Detect which cell encompasses the target text, then output its (x, y) center coordinate. 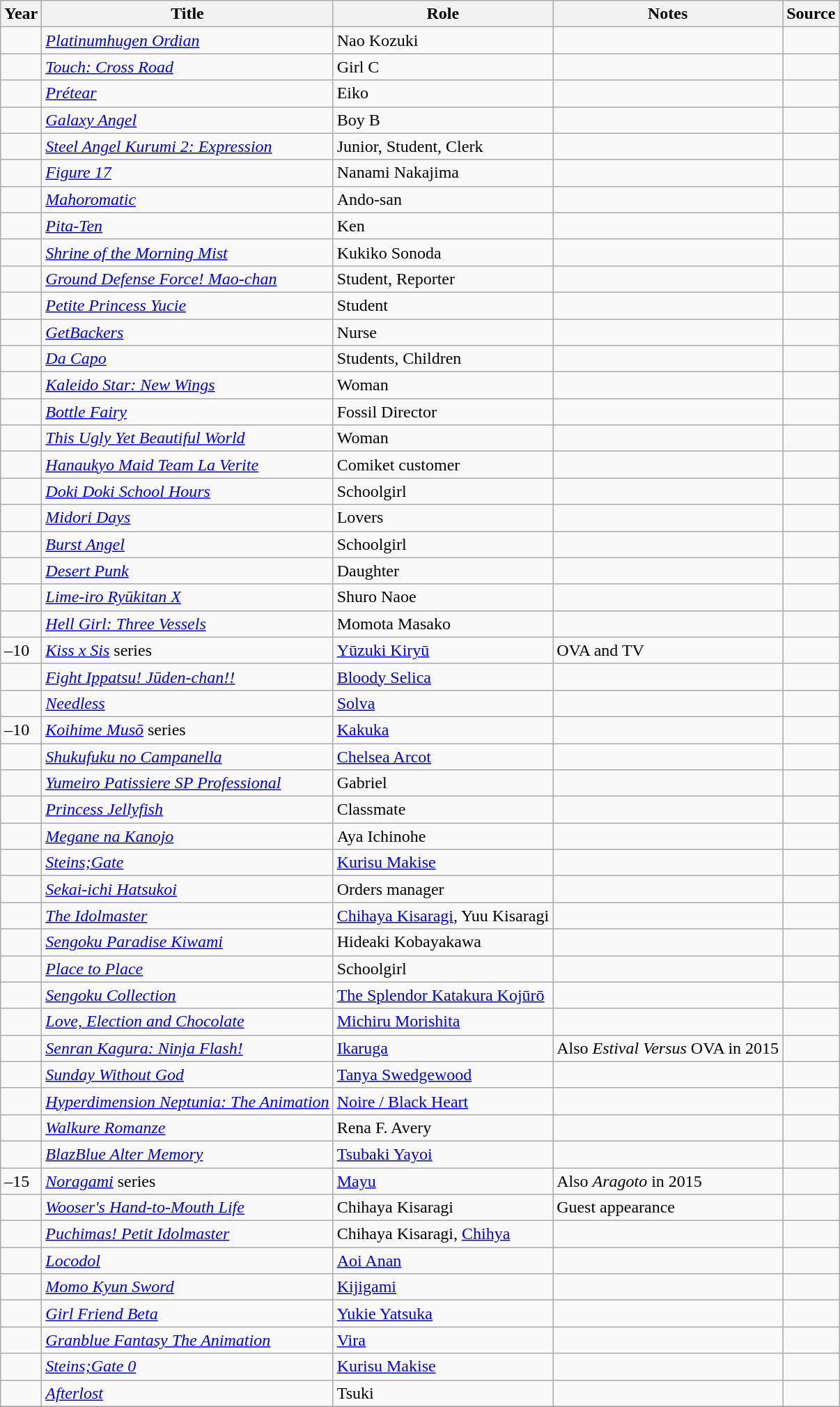
Kijigami (443, 1287)
Mahoromatic (187, 199)
Sengoku Collection (187, 995)
Midori Days (187, 518)
Also Aragoto in 2015 (668, 1181)
Sengoku Paradise Kiwami (187, 942)
Lovers (443, 518)
Hideaki Kobayakawa (443, 942)
Hell Girl: Three Vessels (187, 624)
Chihaya Kisaragi, Chihya (443, 1234)
Aya Ichinohe (443, 836)
GetBackers (187, 332)
–15 (21, 1181)
Puchimas! Petit Idolmaster (187, 1234)
Gabriel (443, 783)
Momota Masako (443, 624)
Figure 17 (187, 173)
Chihaya Kisaragi, Yuu Kisaragi (443, 916)
Yūzuki Kiryū (443, 650)
Kaleido Star: New Wings (187, 385)
Touch: Cross Road (187, 67)
Girl C (443, 67)
Yukie Yatsuka (443, 1314)
Fossil Director (443, 412)
Ground Defense Force! Mao-chan (187, 279)
Title (187, 14)
Notes (668, 14)
Steins;Gate (187, 863)
Yumeiro Patissiere SP Professional (187, 783)
Love, Election and Chocolate (187, 1022)
Students, Children (443, 359)
Prétear (187, 93)
Nanami Nakajima (443, 173)
Momo Kyun Sword (187, 1287)
Chihaya Kisaragi (443, 1208)
Petite Princess Yucie (187, 305)
Year (21, 14)
Daughter (443, 571)
Kiss x Sis series (187, 650)
Solva (443, 703)
Junior, Student, Clerk (443, 146)
Hanaukyo Maid Team La Verite (187, 465)
Steins;Gate 0 (187, 1367)
Michiru Morishita (443, 1022)
Bloody Selica (443, 677)
Hyperdimension Neptunia: The Animation (187, 1101)
Kukiko Sonoda (443, 252)
This Ugly Yet Beautiful World (187, 438)
Mayu (443, 1181)
Also Estival Versus OVA in 2015 (668, 1048)
Burst Angel (187, 544)
Afterlost (187, 1393)
BlazBlue Alter Memory (187, 1154)
Ikaruga (443, 1048)
Steel Angel Kurumi 2: Expression (187, 146)
Ken (443, 226)
Girl Friend Beta (187, 1314)
Chelsea Arcot (443, 756)
Wooser's Hand-to-Mouth Life (187, 1208)
Orders manager (443, 889)
Doki Doki School Hours (187, 491)
Sunday Without God (187, 1075)
Fight Ippatsu! Jūden-chan!! (187, 677)
Da Capo (187, 359)
Place to Place (187, 969)
Lime-iro Ryūkitan X (187, 597)
Boy B (443, 120)
OVA and TV (668, 650)
Pita-Ten (187, 226)
Princess Jellyfish (187, 810)
Megane na Kanojo (187, 836)
Guest appearance (668, 1208)
Noire / Black Heart (443, 1101)
The Idolmaster (187, 916)
Comiket customer (443, 465)
Tsuki (443, 1393)
Shrine of the Morning Mist (187, 252)
Nurse (443, 332)
Sekai-ichi Hatsukoi (187, 889)
Galaxy Angel (187, 120)
Tsubaki Yayoi (443, 1154)
Bottle Fairy (187, 412)
Koihime Musō series (187, 730)
Student (443, 305)
Desert Punk (187, 571)
Walkure Romanze (187, 1128)
Granblue Fantasy The Animation (187, 1340)
Ando-san (443, 199)
Kakuka (443, 730)
Shuro Naoe (443, 597)
Role (443, 14)
Tanya Swedgewood (443, 1075)
Aoi Anan (443, 1261)
Noragami series (187, 1181)
Student, Reporter (443, 279)
Rena F. Avery (443, 1128)
Eiko (443, 93)
Classmate (443, 810)
Source (811, 14)
Shukufuku no Campanella (187, 756)
Platinumhugen Ordian (187, 40)
Senran Kagura: Ninja Flash! (187, 1048)
The Splendor Katakura Kojūrō (443, 995)
Needless (187, 703)
Nao Kozuki (443, 40)
Vira (443, 1340)
Locodol (187, 1261)
